Locate the cell with the specified text and output its (x, y) center coordinate. 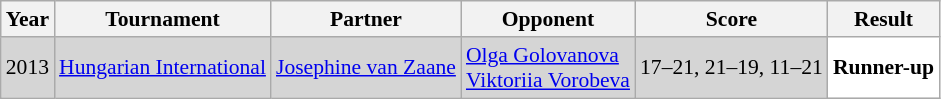
Result (884, 19)
Year (28, 19)
Hungarian International (162, 68)
Runner-up (884, 68)
Partner (366, 19)
Tournament (162, 19)
17–21, 21–19, 11–21 (732, 68)
2013 (28, 68)
Olga Golovanova Viktoriia Vorobeva (548, 68)
Josephine van Zaane (366, 68)
Opponent (548, 19)
Score (732, 19)
